For the text-containing cell, return its midpoint in [X, Y] coordinate format. 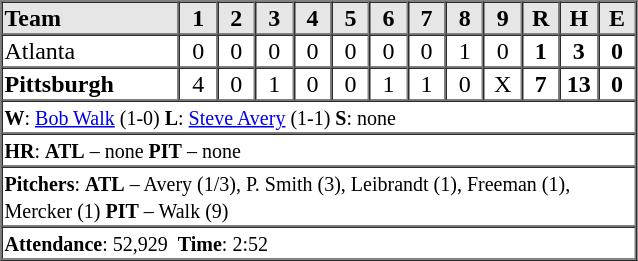
H [579, 18]
6 [388, 18]
X [503, 84]
R [541, 18]
5 [350, 18]
HR: ATL – none PIT – none [319, 150]
9 [503, 18]
Pittsburgh [91, 84]
Team [91, 18]
Atlanta [91, 50]
Pitchers: ATL – Avery (1/3), P. Smith (3), Leibrandt (1), Freeman (1), Mercker (1) PIT – Walk (9) [319, 196]
8 [465, 18]
13 [579, 84]
2 [236, 18]
Attendance: 52,929 Time: 2:52 [319, 242]
E [617, 18]
W: Bob Walk (1-0) L: Steve Avery (1-1) S: none [319, 116]
